Identify which cell holds the provided text, then report its (X, Y) central coordinate. 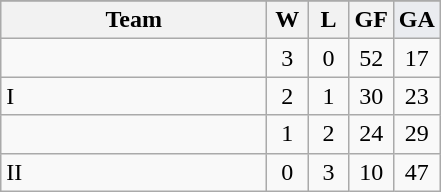
24 (371, 134)
L (328, 20)
GF (371, 20)
47 (416, 172)
29 (416, 134)
I (134, 96)
23 (416, 96)
II (134, 172)
30 (371, 96)
52 (371, 58)
GA (416, 20)
10 (371, 172)
Team (134, 20)
17 (416, 58)
W (288, 20)
